Capture the cell that displays the provided text and extract its (X, Y) central coordinate. 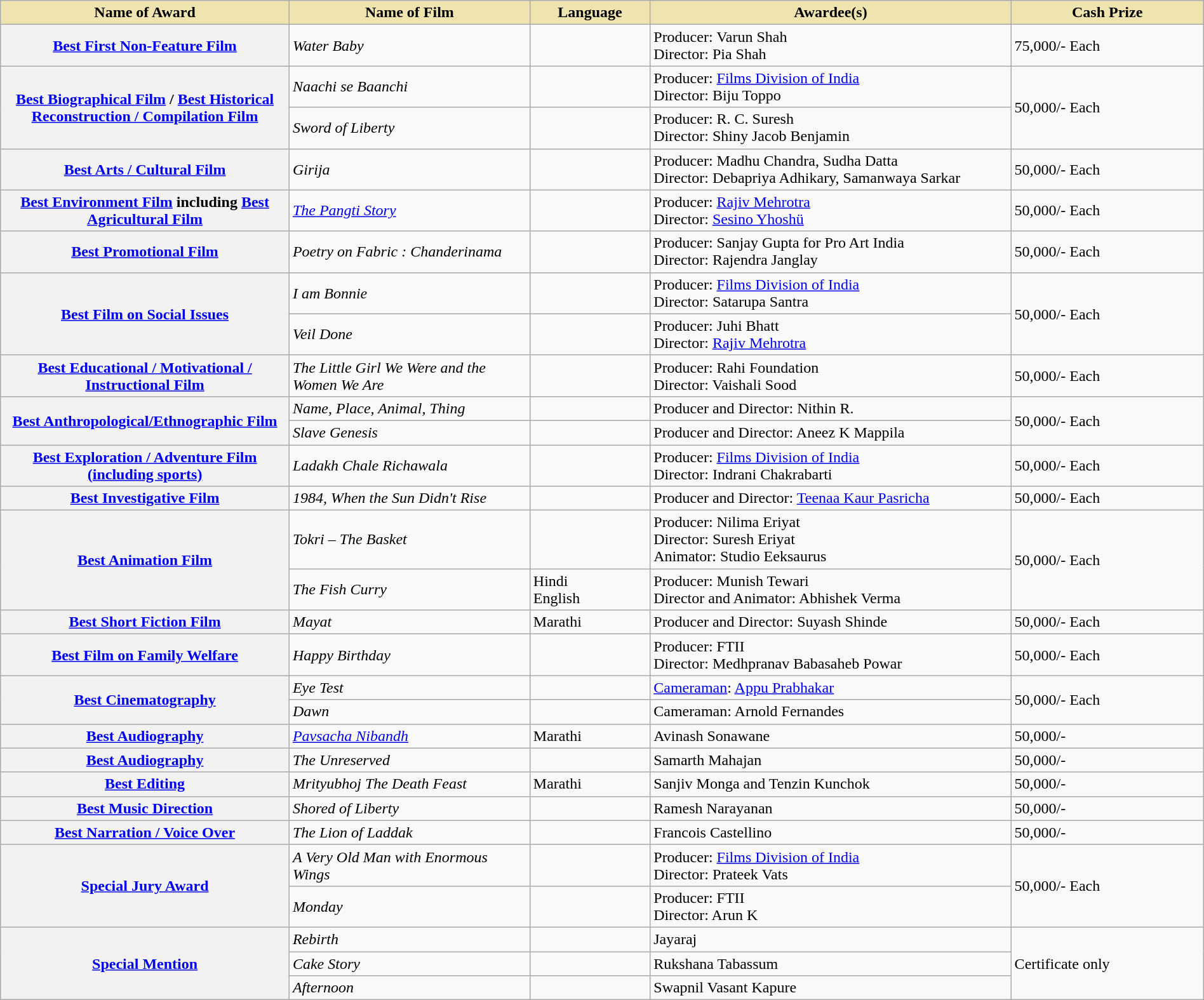
Eye Test (409, 688)
Producer: Juhi BhattDirector: Rajiv Mehrotra (831, 334)
I am Bonnie (409, 293)
Francois Castellino (831, 832)
Language (589, 13)
Producer: Films Division of IndiaDirector: Satarupa Santra (831, 293)
Mrityubhoj The Death Feast (409, 784)
75,000/- Each (1107, 46)
Best Music Direction (145, 808)
Producer: Varun ShahDirector: Pia Shah (831, 46)
Best First Non-Feature Film (145, 46)
Producer: Films Division of IndiaDirector: Prateek Vats (831, 865)
Sword of Liberty (409, 128)
Jayaraj (831, 939)
Shored of Liberty (409, 808)
Monday (409, 907)
Pavsacha Nibandh (409, 736)
HindiEnglish (589, 589)
Producer: R. C. SureshDirector: Shiny Jacob Benjamin (831, 128)
Best Animation Film (145, 560)
Best Editing (145, 784)
Producer: FTIIDirector: Arun K (831, 907)
Avinash Sonawane (831, 736)
Producer and Director: Teenaa Kaur Pasricha (831, 498)
The Lion of Laddak (409, 832)
Cash Prize (1107, 13)
Name, Place, Animal, Thing (409, 408)
Tokri – The Basket (409, 540)
Special Mention (145, 963)
Special Jury Award (145, 886)
The Fish Curry (409, 589)
Producer and Director: Aneez K Mappila (831, 432)
Girija (409, 169)
The Little Girl We Were and the Women We Are (409, 376)
Best Promotional Film (145, 251)
Producer: Films Division of IndiaDirector: Indrani Chakrabarti (831, 465)
Happy Birthday (409, 655)
Dawn (409, 712)
Best Short Fiction Film (145, 622)
Name of Film (409, 13)
Best Investigative Film (145, 498)
Veil Done (409, 334)
Samarth Mahajan (831, 760)
Best Exploration / Adventure Film (including sports) (145, 465)
Producer: Rahi FoundationDirector: Vaishali Sood (831, 376)
Producer: Rajiv MehrotraDirector: Sesino Yhoshü (831, 211)
The Unreserved (409, 760)
Water Baby (409, 46)
Best Narration / Voice Over (145, 832)
1984, When the Sun Didn't Rise (409, 498)
Best Anthropological/Ethnographic Film (145, 420)
Best Film on Family Welfare (145, 655)
Producer: Nilima EriyatDirector: Suresh EriyatAnimator: Studio Eeksaurus (831, 540)
A Very Old Man with Enormous Wings (409, 865)
Rukshana Tabassum (831, 963)
Producer: FTIIDirector: Medhpranav Babasaheb Powar (831, 655)
Afternoon (409, 988)
Certificate only (1107, 963)
Ramesh Narayanan (831, 808)
Producer and Director: Suyash Shinde (831, 622)
Best Biographical Film / Best Historical Reconstruction / Compilation Film (145, 107)
Ladakh Chale Richawala (409, 465)
Cameraman: Appu Prabhakar (831, 688)
Producer and Director: Nithin R. (831, 408)
Name of Award (145, 13)
Rebirth (409, 939)
Best Arts / Cultural Film (145, 169)
Sanjiv Monga and Tenzin Kunchok (831, 784)
Naachi se Baanchi (409, 86)
Cake Story (409, 963)
Poetry on Fabric : Chanderinama (409, 251)
Mayat (409, 622)
Producer: Madhu Chandra, Sudha DattaDirector: Debapriya Adhikary, Samanwaya Sarkar (831, 169)
The Pangti Story (409, 211)
Swapnil Vasant Kapure (831, 988)
Producer: Munish TewariDirector and Animator: Abhishek Verma (831, 589)
Awardee(s) (831, 13)
Best Cinematography (145, 700)
Producer: Sanjay Gupta for Pro Art IndiaDirector: Rajendra Janglay (831, 251)
Best Film on Social Issues (145, 314)
Best Educational / Motivational / Instructional Film (145, 376)
Producer: Films Division of IndiaDirector: Biju Toppo (831, 86)
Cameraman: Arnold Fernandes (831, 712)
Slave Genesis (409, 432)
Best Environment Film including Best Agricultural Film (145, 211)
